Pinpoint the cell where the given text exists, returning its (X, Y) midpoint coordinate. 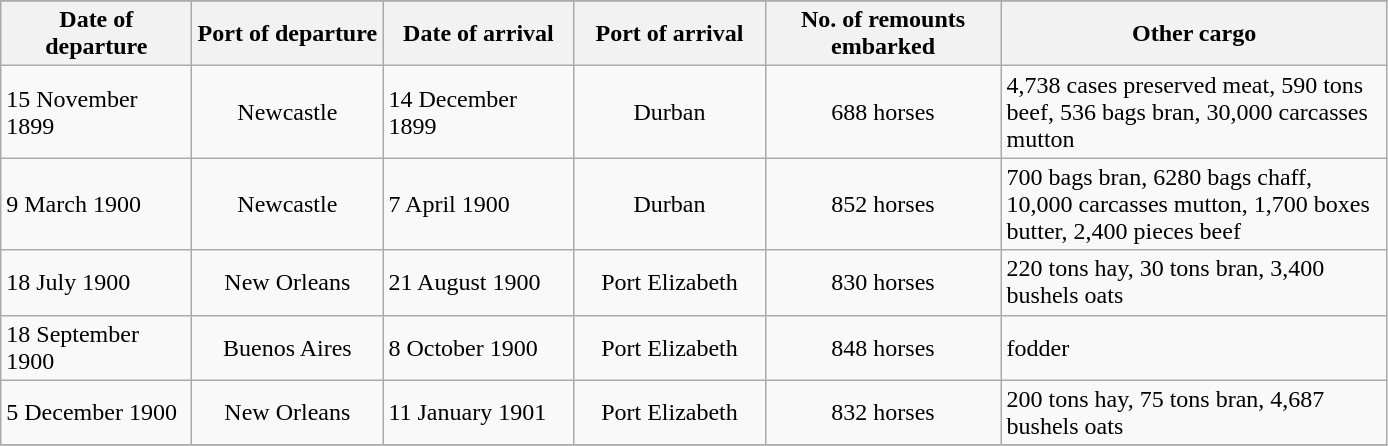
5 December 1900 (96, 412)
220 tons hay, 30 tons bran, 3,400 bushels oats (1194, 282)
8 October 1900 (478, 348)
4,738 cases preserved meat, 590 tons beef, 536 bags bran, 30,000 carcasses mutton (1194, 112)
14 December 1899 (478, 112)
18 July 1900 (96, 282)
830 horses (883, 282)
No. of remounts embarked (883, 34)
Other cargo (1194, 34)
Port of arrival (670, 34)
Port of departure (288, 34)
Date of departure (96, 34)
fodder (1194, 348)
9 March 1900 (96, 204)
200 tons hay, 75 tons bran, 4,687 bushels oats (1194, 412)
11 January 1901 (478, 412)
18 September 1900 (96, 348)
852 horses (883, 204)
15 November 1899 (96, 112)
688 horses (883, 112)
832 horses (883, 412)
Buenos Aires (288, 348)
7 April 1900 (478, 204)
21 August 1900 (478, 282)
700 bags bran, 6280 bags chaff, 10,000 carcasses mutton, 1,700 boxes butter, 2,400 pieces beef (1194, 204)
Date of arrival (478, 34)
848 horses (883, 348)
